Provide the [X, Y] coordinate of the cell's center where the given text is located.  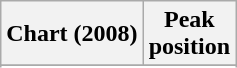
Chart (2008) [72, 34]
Peakposition [189, 34]
